Identify which cell holds the provided text, then report its (X, Y) central coordinate. 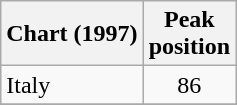
Peakposition (189, 34)
86 (189, 85)
Chart (1997) (72, 34)
Italy (72, 85)
